Find where the given text appears and provide that cell's center as [x, y] coordinate. 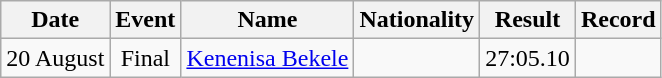
Name [268, 20]
Result [528, 20]
Kenenisa Bekele [268, 58]
20 August [56, 58]
Event [146, 20]
Date [56, 20]
Record [618, 20]
Nationality [417, 20]
27:05.10 [528, 58]
Final [146, 58]
